Identify which cell holds the provided text, then report its (x, y) central coordinate. 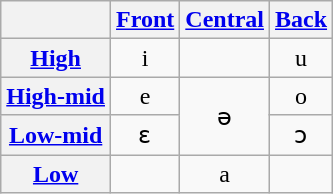
Back (302, 20)
i (146, 58)
e (146, 96)
High-mid (56, 96)
o (302, 96)
a (225, 173)
Central (225, 20)
ə (225, 116)
ɛ (146, 135)
u (302, 58)
Low-mid (56, 135)
High (56, 58)
Low (56, 173)
ɔ (302, 135)
Front (146, 20)
